Determine the [X, Y] coordinate at the center of the cell enclosing the given text.  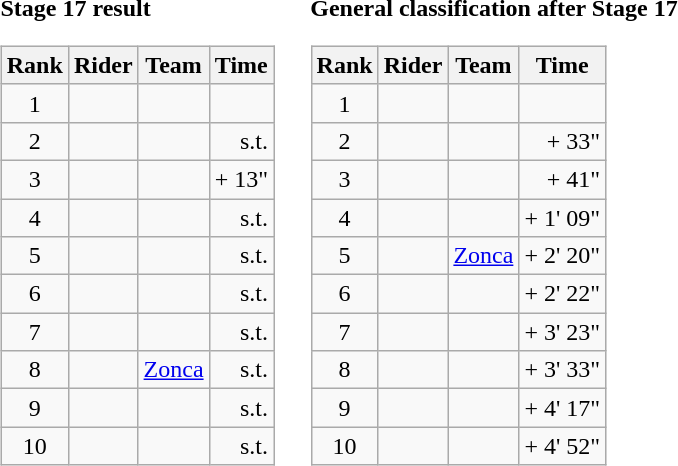
+ 2' 20" [562, 256]
+ 2' 22" [562, 294]
+ 3' 33" [562, 370]
+ 4' 17" [562, 408]
+ 13" [241, 179]
+ 1' 09" [562, 217]
+ 33" [562, 141]
+ 3' 23" [562, 332]
+ 4' 52" [562, 446]
+ 41" [562, 179]
